Output the [X, Y] coordinate of the center of the cell containing the given text.  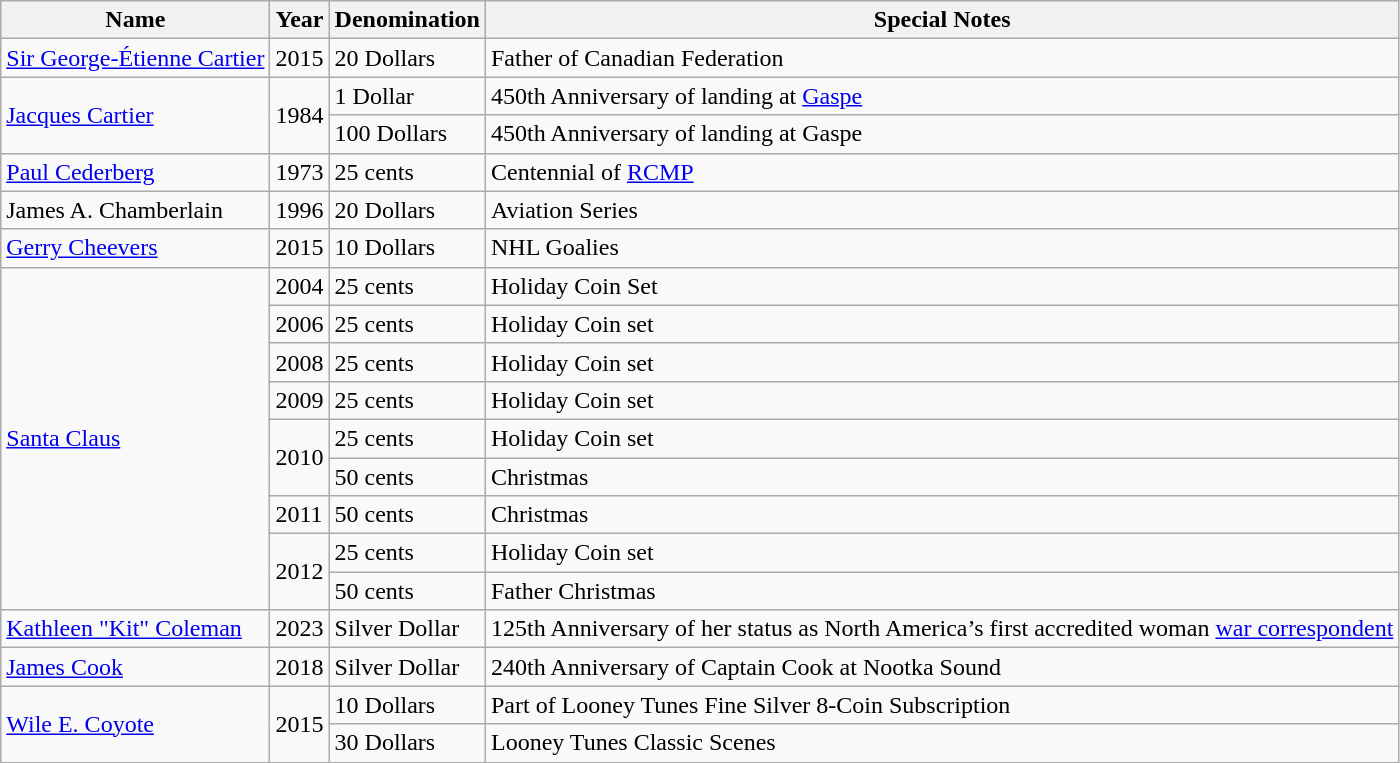
Kathleen "Kit" Coleman [136, 629]
1984 [300, 115]
2011 [300, 515]
2006 [300, 324]
Special Notes [942, 20]
2008 [300, 362]
Denomination [407, 20]
Name [136, 20]
Father Christmas [942, 591]
125th Anniversary of her status as North America’s first accredited woman war correspondent [942, 629]
Year [300, 20]
Jacques Cartier [136, 115]
Sir George-Étienne Cartier [136, 58]
1 Dollar [407, 96]
2004 [300, 286]
Part of Looney Tunes Fine Silver 8-Coin Subscription [942, 705]
Looney Tunes Classic Scenes [942, 743]
Aviation Series [942, 210]
James A. Chamberlain [136, 210]
2023 [300, 629]
30 Dollars [407, 743]
Gerry Cheevers [136, 248]
Holiday Coin Set [942, 286]
1996 [300, 210]
2012 [300, 572]
Centennial of RCMP [942, 172]
Wile E. Coyote [136, 724]
1973 [300, 172]
2010 [300, 457]
Paul Cederberg [136, 172]
240th Anniversary of Captain Cook at Nootka Sound [942, 667]
James Cook [136, 667]
Father of Canadian Federation [942, 58]
Santa Claus [136, 438]
NHL Goalies [942, 248]
2018 [300, 667]
2009 [300, 400]
100 Dollars [407, 134]
